From the cell containing the given text, extract its center point as (X, Y) coordinate. 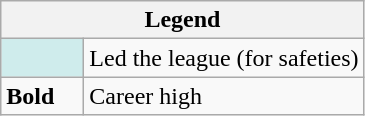
Bold (42, 96)
Career high (224, 96)
Led the league (for safeties) (224, 58)
Legend (182, 20)
